Return the [X, Y] coordinate for the center point of the cell that contains the specified text.  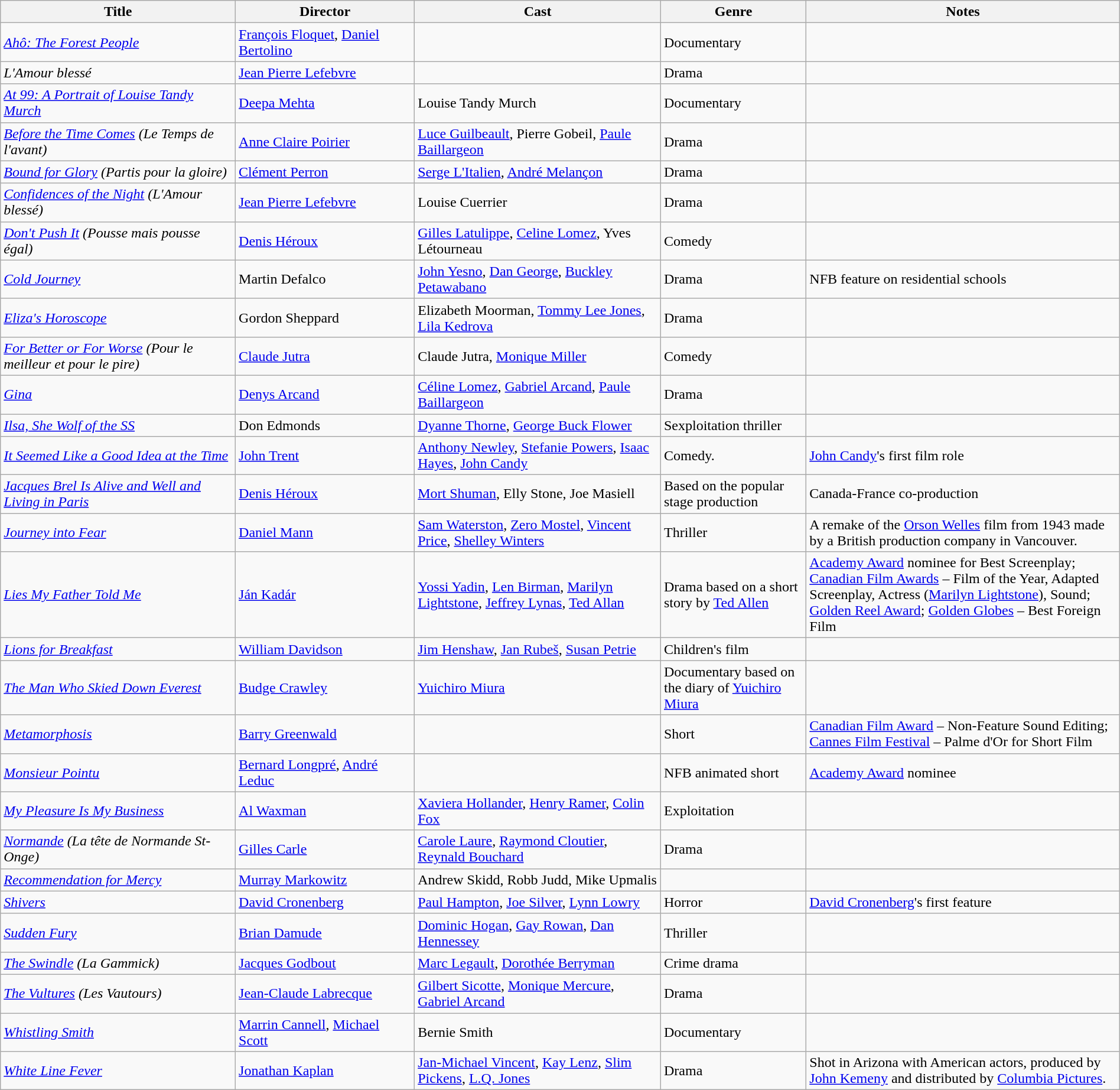
Jan-Michael Vincent, Kay Lenz, Slim Pickens, L.Q. Jones [538, 1071]
Title [118, 12]
Luce Guilbeault, Pierre Gobeil, Paule Baillargeon [538, 142]
Paul Hampton, Joe Silver, Lynn Lowry [538, 902]
Metamorphosis [118, 734]
Before the Time Comes (Le Temps de l'avant) [118, 142]
Ján Kadár [325, 595]
Jacques Brel Is Alive and Well and Living in Paris [118, 494]
Barry Greenwald [325, 734]
Don Edmonds [325, 425]
Shot in Arizona with American actors, produced by John Kemeny and distributed by Columbia Pictures. [963, 1071]
My Pleasure Is My Business [118, 811]
Ahô: The Forest People [118, 43]
Dominic Hogan, Gay Rowan, Dan Hennessey [538, 932]
Bernard Longpré, André Leduc [325, 773]
Gordon Sheppard [325, 318]
Mort Shuman, Elly Stone, Joe Masiell [538, 494]
The Swindle (La Gammick) [118, 963]
The Vultures (Les Vautours) [118, 994]
Notes [963, 12]
Elizabeth Moorman, Tommy Lee Jones, Lila Kedrova [538, 318]
Normande (La tête de Normande St-Onge) [118, 850]
Cast [538, 12]
Yuichiro Miura [538, 688]
Xaviera Hollander, Henry Ramer, Colin Fox [538, 811]
Comedy. [733, 456]
Deepa Mehta [325, 103]
Gilles Carle [325, 850]
NFB feature on residential schools [963, 279]
Jacques Godbout [325, 963]
Whistling Smith [118, 1032]
Daniel Mann [325, 533]
David Cronenberg [325, 902]
Cold Journey [118, 279]
Denys Arcand [325, 395]
Ilsa, She Wolf of the SS [118, 425]
Claude Jutra, Monique Miller [538, 356]
Recommendation for Mercy [118, 880]
At 99: A Portrait of Louise Tandy Murch [118, 103]
Dyanne Thorne, George Buck Flower [538, 425]
Crime drama [733, 963]
NFB animated short [733, 773]
Louise Tandy Murch [538, 103]
Gina [118, 395]
Serge L'Italien, André Melançon [538, 172]
Eliza's Horoscope [118, 318]
Sam Waterston, Zero Mostel, Vincent Price, Shelley Winters [538, 533]
Canada-France co-production [963, 494]
Andrew Skidd, Robb Judd, Mike Upmalis [538, 880]
Genre [733, 12]
White Line Fever [118, 1071]
Don't Push It (Pousse mais pousse égal) [118, 241]
Gilbert Sicotte, Monique Mercure, Gabriel Arcand [538, 994]
Journey into Fear [118, 533]
Jonathan Kaplan [325, 1071]
Based on the popular stage production [733, 494]
Lies My Father Told Me [118, 595]
Shivers [118, 902]
Confidences of the Night (L'Amour blessé) [118, 202]
A remake of the Orson Welles film from 1943 made by a British production company in Vancouver. [963, 533]
Bernie Smith [538, 1032]
Anne Claire Poirier [325, 142]
John Yesno, Dan George, Buckley Petawabano [538, 279]
Exploitation [733, 811]
Murray Markowitz [325, 880]
Children's film [733, 649]
William Davidson [325, 649]
Marc Legault, Dorothée Berryman [538, 963]
David Cronenberg's first feature [963, 902]
Academy Award nominee [963, 773]
Horror [733, 902]
Lions for Breakfast [118, 649]
Budge Crawley [325, 688]
Carole Laure, Raymond Cloutier, Reynald Bouchard [538, 850]
John Candy's first film role [963, 456]
Marrin Cannell, Michael Scott [325, 1032]
L'Amour blessé [118, 73]
Canadian Film Award – Non-Feature Sound Editing; Cannes Film Festival – Palme d'Or for Short Film [963, 734]
Director [325, 12]
Gilles Latulippe, Celine Lomez, Yves Létourneau [538, 241]
For Better or For Worse (Pour le meilleur et pour le pire) [118, 356]
Sudden Fury [118, 932]
François Floquet, Daniel Bertolino [325, 43]
Céline Lomez, Gabriel Arcand, Paule Baillargeon [538, 395]
Short [733, 734]
Documentary based on the diary of Yuichiro Miura [733, 688]
John Trent [325, 456]
Jim Henshaw, Jan Rubeš, Susan Petrie [538, 649]
Clément Perron [325, 172]
Louise Cuerrier [538, 202]
The Man Who Skied Down Everest [118, 688]
Sexploitation thriller [733, 425]
Monsieur Pointu [118, 773]
Jean-Claude Labrecque [325, 994]
Anthony Newley, Stefanie Powers, Isaac Hayes, John Candy [538, 456]
Claude Jutra [325, 356]
Brian Damude [325, 932]
Martin Defalco [325, 279]
Bound for Glory (Partis pour la gloire) [118, 172]
Yossi Yadin, Len Birman, Marilyn Lightstone, Jeffrey Lynas, Ted Allan [538, 595]
Drama based on a short story by Ted Allen [733, 595]
It Seemed Like a Good Idea at the Time [118, 456]
Al Waxman [325, 811]
